Capture the cell that displays the provided text and extract its (x, y) central coordinate. 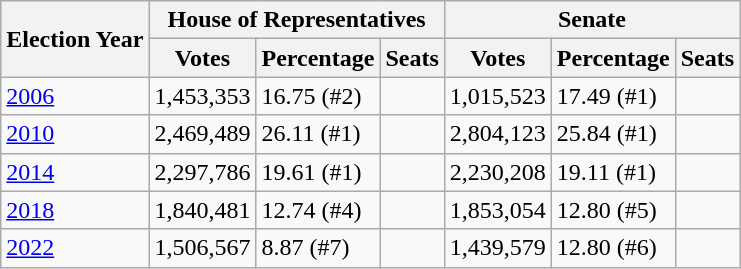
12.80 (#5) (613, 210)
16.75 (#2) (318, 96)
House of Representatives (296, 20)
2010 (75, 134)
12.74 (#4) (318, 210)
25.84 (#1) (613, 134)
1,506,567 (202, 248)
1,015,523 (498, 96)
2006 (75, 96)
Election Year (75, 39)
1,853,054 (498, 210)
19.11 (#1) (613, 172)
2,469,489 (202, 134)
1,453,353 (202, 96)
19.61 (#1) (318, 172)
8.87 (#7) (318, 248)
17.49 (#1) (613, 96)
2,297,786 (202, 172)
1,439,579 (498, 248)
2014 (75, 172)
12.80 (#6) (613, 248)
2022 (75, 248)
2018 (75, 210)
2,230,208 (498, 172)
1,840,481 (202, 210)
26.11 (#1) (318, 134)
2,804,123 (498, 134)
Senate (592, 20)
